Determine the (x, y) coordinate at the center of the cell enclosing the given text.  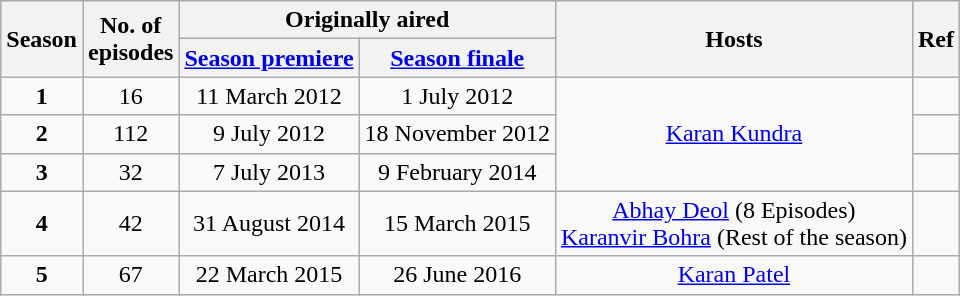
42 (130, 224)
112 (130, 134)
1 (42, 96)
18 November 2012 (457, 134)
Karan Patel (734, 275)
2 (42, 134)
No. ofepisodes (130, 39)
11 March 2012 (269, 96)
Hosts (734, 39)
9 February 2014 (457, 172)
Abhay Deol (8 Episodes)Karanvir Bohra (Rest of the season) (734, 224)
Season (42, 39)
67 (130, 275)
32 (130, 172)
1 July 2012 (457, 96)
3 (42, 172)
Season premiere (269, 58)
Originally aired (368, 20)
4 (42, 224)
Karan Kundra (734, 134)
9 July 2012 (269, 134)
16 (130, 96)
31 August 2014 (269, 224)
15 March 2015 (457, 224)
22 March 2015 (269, 275)
5 (42, 275)
7 July 2013 (269, 172)
Season finale (457, 58)
Ref (936, 39)
26 June 2016 (457, 275)
